Pinpoint the cell where the given text exists, returning its [X, Y] midpoint coordinate. 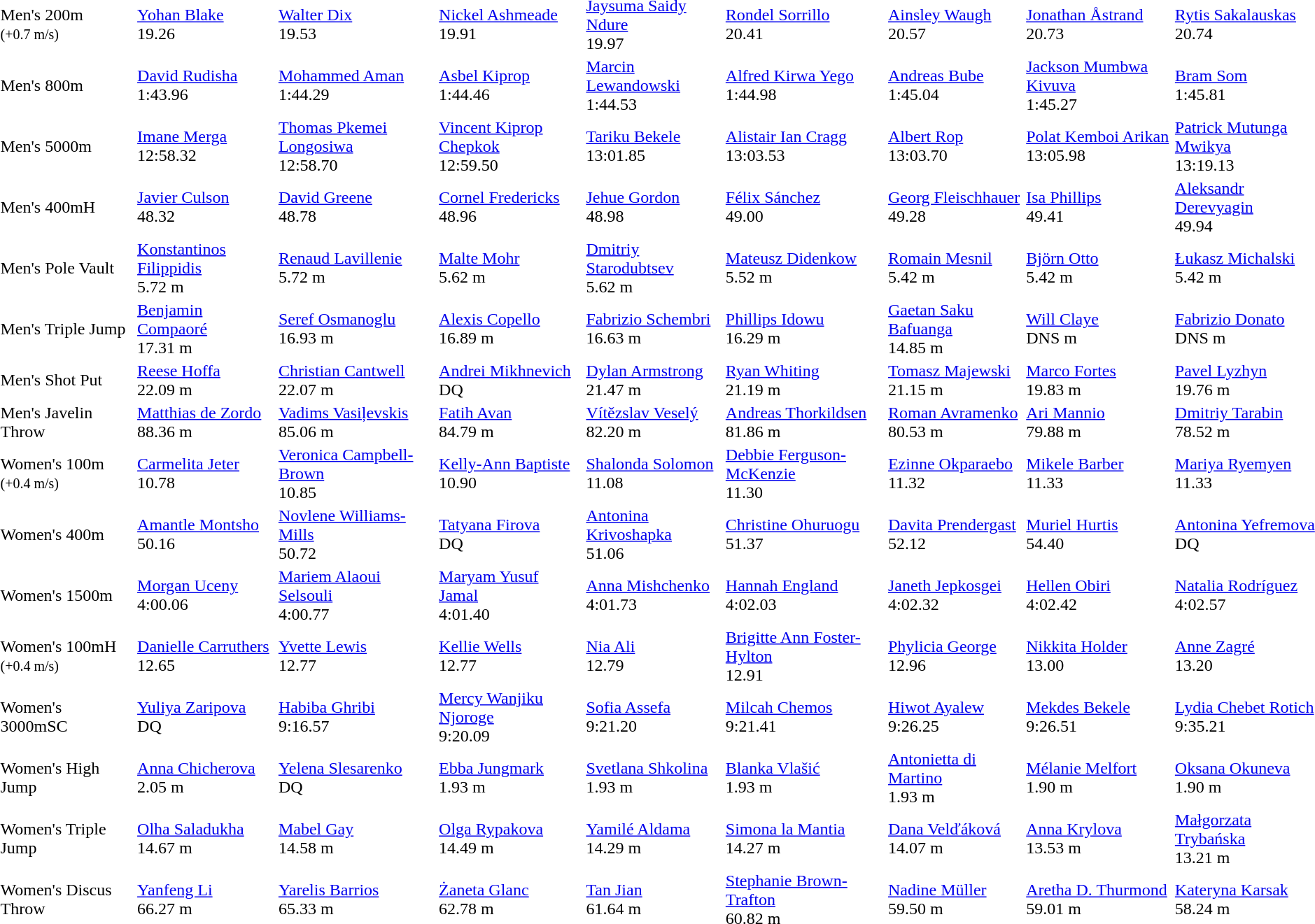
Yvette Lewis 12.77 [356, 656]
Cornel Fredericks 48.96 [511, 207]
Alistair Ian Cragg 13:03.53 [805, 146]
Yelena Slesarenko DQ [356, 778]
Fabrizio Schembri 16.63 m [654, 329]
Ari Mannio 79.88 m [1099, 422]
Polat Kemboi Arikan 13:05.98 [1099, 146]
Tatyana Firova DQ [511, 534]
Janeth Jepkosgei 4:02.32 [955, 595]
Renaud Lavillenie 5.72 m [356, 268]
Milcah Chemos 9:21.41 [805, 717]
Georg Fleischhauer 49.28 [955, 207]
Andreas Bube 1:45.04 [955, 85]
Alfred Kirwa Yego 1:44.98 [805, 85]
Félix Sánchez 49.00 [805, 207]
Brigitte Ann Foster-Hylton 12.91 [805, 656]
David Rudisha 1:43.96 [206, 85]
Nia Ali 12.79 [654, 656]
Kellie Wells 12.77 [511, 656]
Dana Velďáková 14.07 m [955, 839]
Malte Mohr 5.62 m [511, 268]
Davita Prendergast 52.12 [955, 534]
Andreas Thorkildsen 81.86 m [805, 422]
Nikkita Holder 13.00 [1099, 656]
Novlene Williams-Mills 50.72 [356, 534]
Reese Hoffa 22.09 m [206, 381]
Simona la Mantia 14.27 m [805, 839]
Christian Cantwell 22.07 m [356, 381]
Vadims Vasiļevskis 85.06 m [356, 422]
Benjamin Compaoré 17.31 m [206, 329]
Konstantinos Filippidis 5.72 m [206, 268]
Antonietta di Martino 1.93 m [955, 778]
Andrei Mikhnevich DQ [511, 381]
Björn Otto 5.42 m [1099, 268]
Mélanie Melfort 1.90 m [1099, 778]
Alexis Copello 16.89 m [511, 329]
Seref Osmanoglu 16.93 m [356, 329]
Anna Mishchenko 4:01.73 [654, 595]
Tomasz Majewski 21.15 m [955, 381]
Morgan Uceny 4:00.06 [206, 595]
Danielle Carruthers 12.65 [206, 656]
Will Claye DNS m [1099, 329]
Jehue Gordon 48.98 [654, 207]
Mikele Barber 11.33 [1099, 474]
Mohammed Aman 1:44.29 [356, 85]
Ezinne Okparaebo 11.32 [955, 474]
Mateusz Didenkow 5.52 m [805, 268]
Phillips Idowu 16.29 m [805, 329]
Thomas Pkemei Longosiwa 12:58.70 [356, 146]
David Greene 48.78 [356, 207]
Debbie Ferguson-McKenzie 11.30 [805, 474]
Isa Phillips 49.41 [1099, 207]
Amantle Montsho 50.16 [206, 534]
Habiba Ghribi 9:16.57 [356, 717]
Roman Avramenko 80.53 m [955, 422]
Maryam Yusuf Jamal 4:01.40 [511, 595]
Carmelita Jeter 10.78 [206, 474]
Asbel Kiprop 1:44.46 [511, 85]
Mercy Wanjiku Njoroge 9:20.09 [511, 717]
Hellen Obiri 4:02.42 [1099, 595]
Blanka Vlašić 1.93 m [805, 778]
Anna Krylova 13.53 m [1099, 839]
Hiwot Ayalew 9:26.25 [955, 717]
Romain Mesnil 5.42 m [955, 268]
Christine Ohuruogu 51.37 [805, 534]
Sofia Assefa 9:21.20 [654, 717]
Phylicia George 12.96 [955, 656]
Mariem Alaoui Selsouli 4:00.77 [356, 595]
Imane Merga 12:58.32 [206, 146]
Javier Culson 48.32 [206, 207]
Antonina Krivoshapka 51.06 [654, 534]
Marco Fortes 19.83 m [1099, 381]
Dylan Armstrong 21.47 m [654, 381]
Olha Saladukha 14.67 m [206, 839]
Jackson Mumbwa Kivuva 1:45.27 [1099, 85]
Ebba Jungmark 1.93 m [511, 778]
Ryan Whiting 21.19 m [805, 381]
Mekdes Bekele 9:26.51 [1099, 717]
Svetlana Shkolina 1.93 m [654, 778]
Tariku Bekele 13:01.85 [654, 146]
Vítězslav Veselý 82.20 m [654, 422]
Matthias de Zordo 88.36 m [206, 422]
Gaetan Saku Bafuanga 14.85 m [955, 329]
Shalonda Solomon 11.08 [654, 474]
Kelly-Ann Baptiste 10.90 [511, 474]
Vincent Kiprop Chepkok 12:59.50 [511, 146]
Olga Rypakova 14.49 m [511, 839]
Dmitriy Starodubtsev 5.62 m [654, 268]
Veronica Campbell-Brown 10.85 [356, 474]
Albert Rop 13:03.70 [955, 146]
Yamilé Aldama 14.29 m [654, 839]
Fatih Avan 84.79 m [511, 422]
Anna Chicherova 2.05 m [206, 778]
Mabel Gay 14.58 m [356, 839]
Marcin Lewandowski 1:44.53 [654, 85]
Muriel Hurtis 54.40 [1099, 534]
Hannah England 4:02.03 [805, 595]
Yuliya Zaripova DQ [206, 717]
